Scan for the cell matching the given text and deliver its (X, Y) coordinate at center. 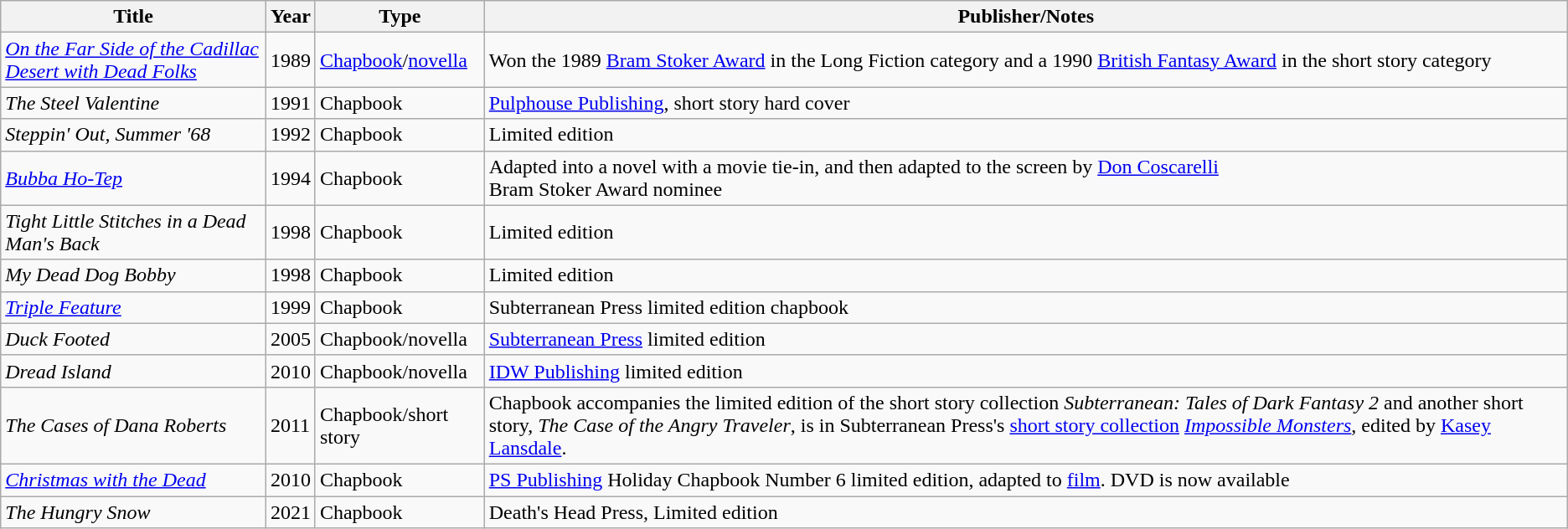
Won the 1989 Bram Stoker Award in the Long Fiction category and a 1990 British Fantasy Award in the short story category (1025, 60)
My Dead Dog Bobby (134, 275)
Dread Island (134, 371)
Publisher/Notes (1025, 17)
Title (134, 17)
2005 (290, 339)
1991 (290, 103)
Pulphouse Publishing, short story hard cover (1025, 103)
Steppin' Out, Summer '68 (134, 135)
The Hungry Snow (134, 511)
Chapbook/short story (400, 425)
1994 (290, 177)
Triple Feature (134, 307)
PS Publishing Holiday Chapbook Number 6 limited edition, adapted to film. DVD is now available (1025, 480)
Tight Little Stitches in a Dead Man's Back (134, 233)
1999 (290, 307)
Type (400, 17)
Subterranean Press limited edition chapbook (1025, 307)
Duck Footed (134, 339)
Year (290, 17)
Christmas with the Dead (134, 480)
The Cases of Dana Roberts (134, 425)
1992 (290, 135)
On the Far Side of the Cadillac Desert with Dead Folks (134, 60)
Death's Head Press, Limited edition (1025, 511)
2021 (290, 511)
Adapted into a novel with a movie tie-in, and then adapted to the screen by Don CoscarelliBram Stoker Award nominee (1025, 177)
1989 (290, 60)
IDW Publishing limited edition (1025, 371)
Bubba Ho-Tep (134, 177)
2011 (290, 425)
The Steel Valentine (134, 103)
Subterranean Press limited edition (1025, 339)
